Find where the given text appears and provide that cell's center as (x, y) coordinate. 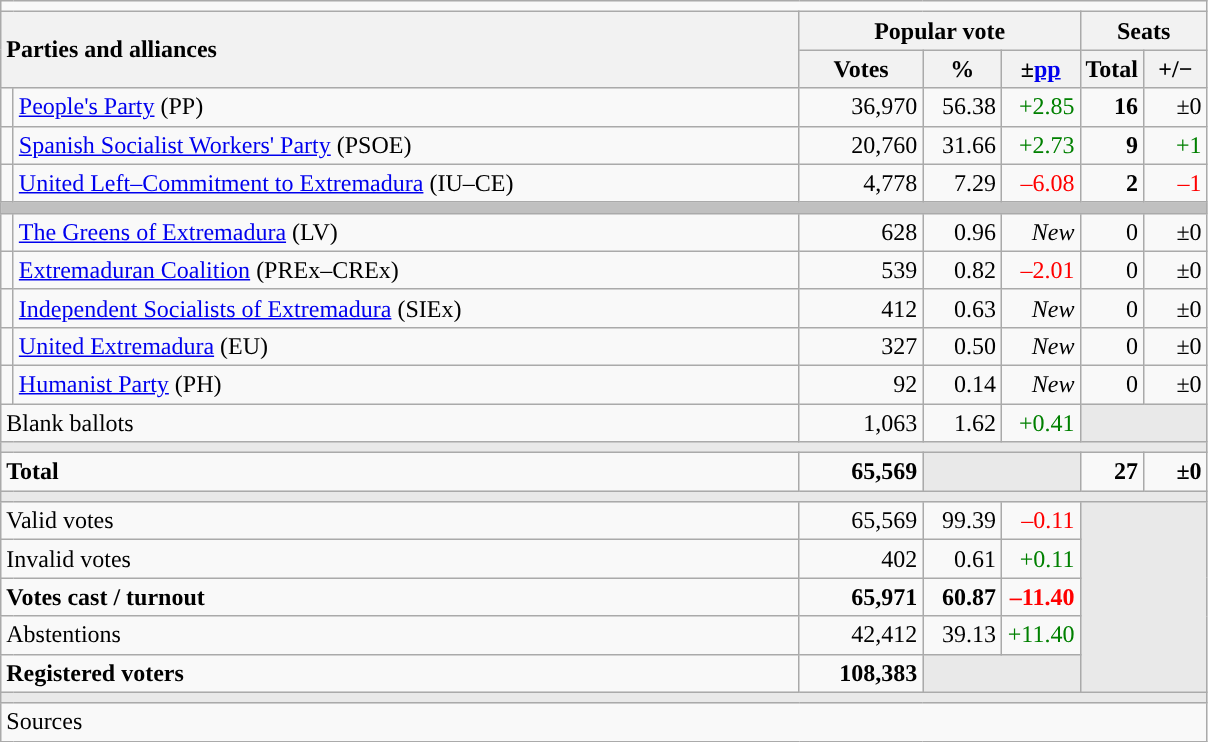
% (962, 69)
27 (1112, 472)
60.87 (962, 597)
4,778 (861, 183)
2 (1112, 183)
0.63 (962, 308)
402 (861, 559)
36,970 (861, 107)
+1 (1176, 145)
+11.40 (1040, 635)
Registered voters (400, 673)
16 (1112, 107)
–11.40 (1040, 597)
Parties and alliances (400, 50)
9 (1112, 145)
628 (861, 232)
+2.85 (1040, 107)
0.61 (962, 559)
Invalid votes (400, 559)
412 (861, 308)
539 (861, 270)
31.66 (962, 145)
0.14 (962, 384)
65,971 (861, 597)
20,760 (861, 145)
Humanist Party (PH) (406, 384)
Abstentions (400, 635)
39.13 (962, 635)
±pp (1040, 69)
+0.11 (1040, 559)
Popular vote (940, 31)
Spanish Socialist Workers' Party (PSOE) (406, 145)
+2.73 (1040, 145)
1.62 (962, 423)
56.38 (962, 107)
Extremaduran Coalition (PREx–CREx) (406, 270)
Independent Socialists of Extremadura (SIEx) (406, 308)
+/− (1176, 69)
0.96 (962, 232)
0.82 (962, 270)
Valid votes (400, 521)
–6.08 (1040, 183)
7.29 (962, 183)
People's Party (PP) (406, 107)
1,063 (861, 423)
United Extremadura (EU) (406, 346)
+0.41 (1040, 423)
–0.11 (1040, 521)
Blank ballots (400, 423)
–1 (1176, 183)
0.50 (962, 346)
108,383 (861, 673)
92 (861, 384)
42,412 (861, 635)
Sources (604, 722)
327 (861, 346)
Seats (1144, 31)
Votes cast / turnout (400, 597)
Votes (861, 69)
–2.01 (1040, 270)
United Left–Commitment to Extremadura (IU–CE) (406, 183)
99.39 (962, 521)
The Greens of Extremadura (LV) (406, 232)
